Scan for the cell matching the given text and deliver its [X, Y] coordinate at center. 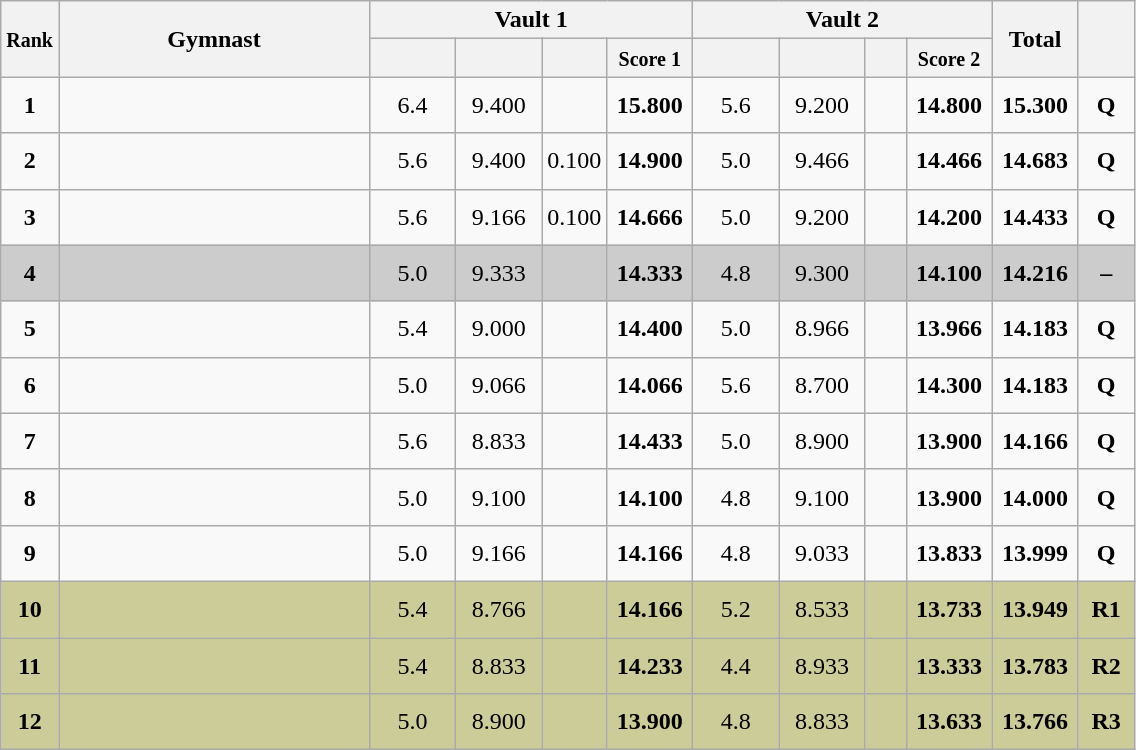
14.000 [1035, 497]
13.949 [1035, 609]
13.966 [949, 329]
14.333 [650, 273]
6 [30, 385]
15.800 [650, 105]
8 [30, 497]
7 [30, 441]
8.533 [822, 609]
14.216 [1035, 273]
13.833 [949, 553]
5 [30, 329]
8.700 [822, 385]
Score 1 [650, 58]
14.066 [650, 385]
5.2 [736, 609]
14.400 [650, 329]
14.683 [1035, 161]
R1 [1106, 609]
14.300 [949, 385]
6.4 [413, 105]
11 [30, 666]
Total [1035, 39]
8.766 [499, 609]
9.333 [499, 273]
14.800 [949, 105]
14.466 [949, 161]
13.733 [949, 609]
10 [30, 609]
12 [30, 722]
13.766 [1035, 722]
9.300 [822, 273]
9.066 [499, 385]
14.666 [650, 217]
14.900 [650, 161]
Vault 1 [532, 20]
R3 [1106, 722]
1 [30, 105]
Vault 2 [842, 20]
9.466 [822, 161]
R2 [1106, 666]
4.4 [736, 666]
13.783 [1035, 666]
8.966 [822, 329]
14.200 [949, 217]
13.999 [1035, 553]
3 [30, 217]
– [1106, 273]
14.233 [650, 666]
4 [30, 273]
9 [30, 553]
2 [30, 161]
9.000 [499, 329]
Rank [30, 39]
13.333 [949, 666]
Score 2 [949, 58]
9.033 [822, 553]
15.300 [1035, 105]
13.633 [949, 722]
Gymnast [214, 39]
8.933 [822, 666]
